Search for the cell housing the specified text and yield its (X, Y) center coordinate. 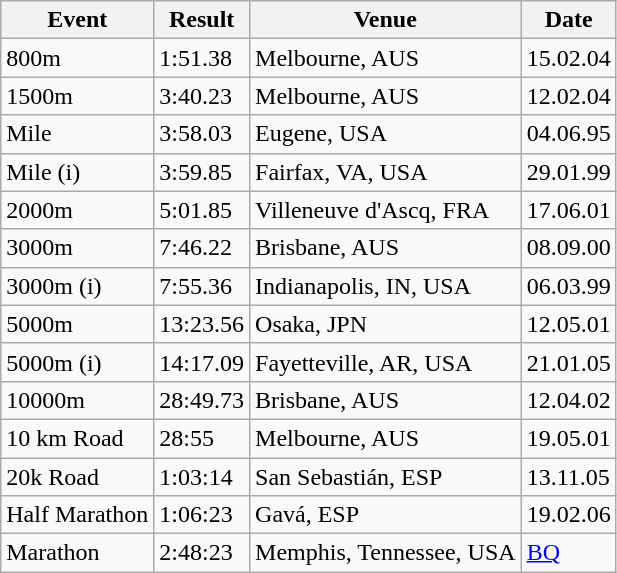
12.04.02 (568, 400)
13.11.05 (568, 477)
Date (568, 20)
7:55.36 (202, 286)
5:01.85 (202, 210)
20k Road (78, 477)
Memphis, Tennessee, USA (386, 553)
15.02.04 (568, 58)
3000m (78, 248)
06.03.99 (568, 286)
08.09.00 (568, 248)
3:58.03 (202, 134)
San Sebastián, ESP (386, 477)
1500m (78, 96)
Result (202, 20)
10000m (78, 400)
17.06.01 (568, 210)
Mile (i) (78, 172)
Eugene, USA (386, 134)
Mile (78, 134)
28:49.73 (202, 400)
28:55 (202, 438)
Venue (386, 20)
7:46.22 (202, 248)
Villeneuve d'Ascq, FRA (386, 210)
13:23.56 (202, 324)
BQ (568, 553)
Osaka, JPN (386, 324)
10 km Road (78, 438)
3:40.23 (202, 96)
5000m (i) (78, 362)
5000m (78, 324)
19.05.01 (568, 438)
29.01.99 (568, 172)
12.02.04 (568, 96)
1:06:23 (202, 515)
Fayetteville, AR, USA (386, 362)
04.06.95 (568, 134)
1:03:14 (202, 477)
3000m (i) (78, 286)
2000m (78, 210)
3:59.85 (202, 172)
800m (78, 58)
Half Marathon (78, 515)
14:17.09 (202, 362)
12.05.01 (568, 324)
Event (78, 20)
21.01.05 (568, 362)
Gavá, ESP (386, 515)
Marathon (78, 553)
1:51.38 (202, 58)
19.02.06 (568, 515)
Fairfax, VA, USA (386, 172)
2:48:23 (202, 553)
Indianapolis, IN, USA (386, 286)
